Determine the (X, Y) coordinate at the center of the cell enclosing the given text.  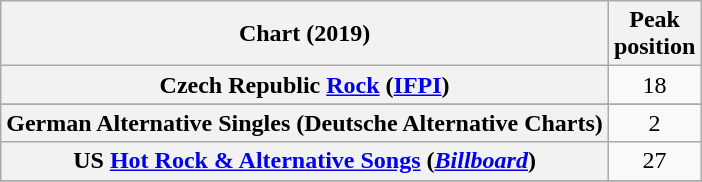
Chart (2019) (305, 34)
18 (654, 85)
US Hot Rock & Alternative Songs (Billboard) (305, 161)
German Alternative Singles (Deutsche Alternative Charts) (305, 123)
Czech Republic Rock (IFPI) (305, 85)
Peak position (654, 34)
2 (654, 123)
27 (654, 161)
